For the text-containing cell, return its midpoint in [X, Y] coordinate format. 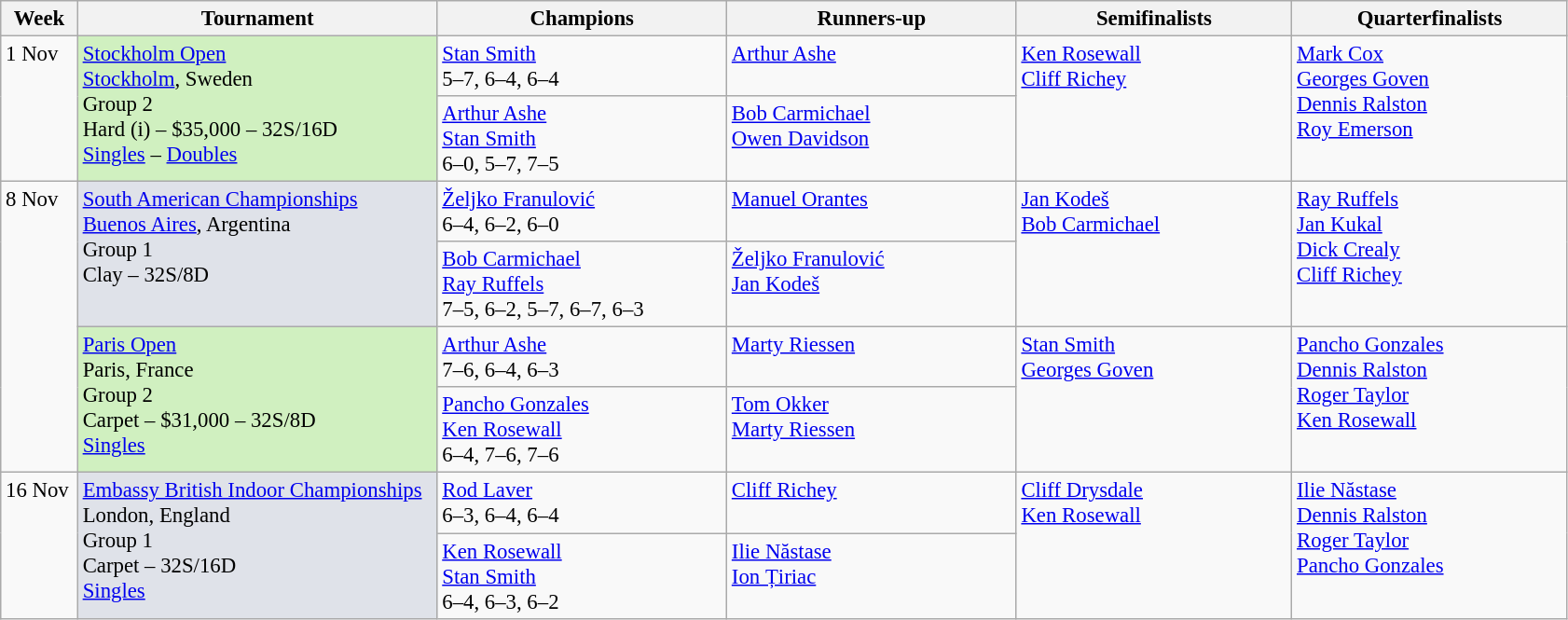
Ken Rosewall Cliff Richey [1154, 109]
Arthur Ashe [873, 67]
Cliff Richey [873, 503]
Ilie Năstase Ion Țiriac [873, 576]
Jan Kodeš Bob Carmichael [1154, 255]
Arthur Ashe 7–6, 6–4, 6–3 [582, 358]
Željko Franulović Jan Kodeš [873, 284]
Stan Smith Georges Goven [1154, 400]
Runners-up [873, 19]
Cliff Drysdale Ken Rosewall [1154, 545]
Semifinalists [1154, 19]
Rod Laver 6–3, 6–4, 6–4 [582, 503]
Stockholm Open Stockholm, Sweden Group 2 Hard (i) – $35,000 – 32S/16D Singles – Doubles [257, 109]
Champions [582, 19]
Pancho Gonzales Dennis Ralston Roger Taylor Ken Rosewall [1430, 400]
16 Nov [39, 545]
Ray Ruffels Jan Kukal Dick Crealy Cliff Richey [1430, 255]
Paris Open Paris, France Group 2 Carpet – $31,000 – 32S/8D Singles [257, 400]
Tournament [257, 19]
Manuel Orantes [873, 213]
1 Nov [39, 109]
Quarterfinalists [1430, 19]
Bob Carmichael Ray Ruffels 7–5, 6–2, 5–7, 6–7, 6–3 [582, 284]
Stan Smith 5–7, 6–4, 6–4 [582, 67]
Week [39, 19]
Mark Cox Georges Goven Dennis Ralston Roy Emerson [1430, 109]
Arthur Ashe Stan Smith 6–0, 5–7, 7–5 [582, 139]
Embassy British Indoor Championships London, England Group 1 Carpet – 32S/16D Singles [257, 545]
Tom Okker Marty Riessen [873, 431]
Bob Carmichael Owen Davidson [873, 139]
Marty Riessen [873, 358]
8 Nov [39, 327]
South American Championships Buenos Aires, Argentina Group 1 Clay – 32S/8D [257, 255]
Željko Franulović 6–4, 6–2, 6–0 [582, 213]
Ilie Năstase Dennis Ralston Roger Taylor Pancho Gonzales [1430, 545]
Pancho Gonzales Ken Rosewall 6–4, 7–6, 7–6 [582, 431]
Ken Rosewall Stan Smith 6–4, 6–3, 6–2 [582, 576]
